For the text-containing cell, return its midpoint in (X, Y) coordinate format. 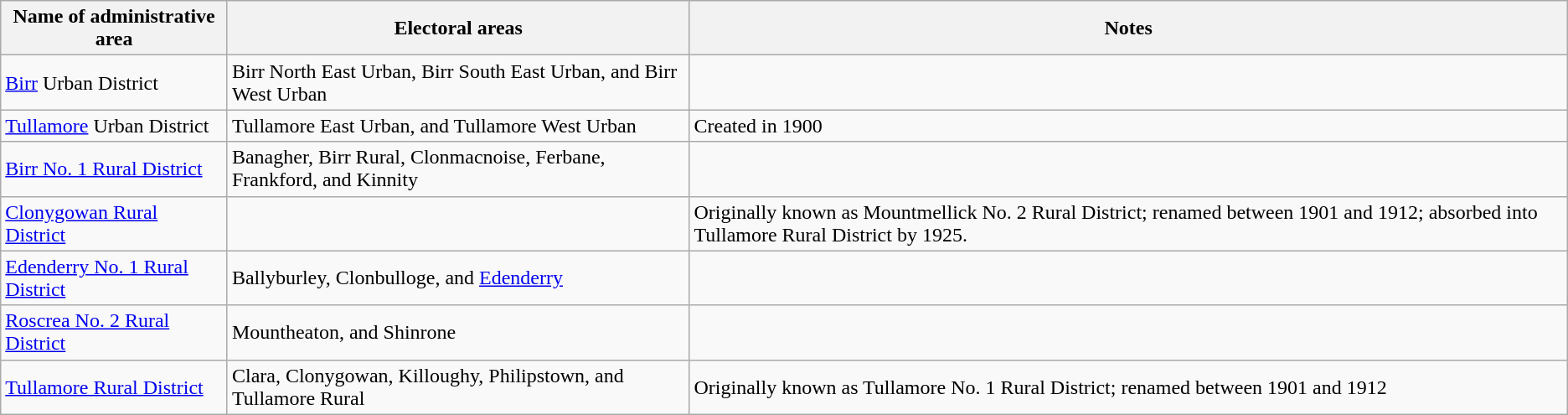
Clonygowan Rural District (114, 223)
Birr North East Urban, Birr South East Urban, and Birr West Urban (458, 82)
Roscrea No. 2 Rural District (114, 332)
Electoral areas (458, 29)
Tullamore Rural District (114, 387)
Clara, Clonygowan, Killoughy, Philipstown, and Tullamore Rural (458, 387)
Tullamore East Urban, and Tullamore West Urban (458, 126)
Mountheaton, and Shinrone (458, 332)
Ballyburley, Clonbulloge, and Edenderry (458, 278)
Originally known as Tullamore No. 1 Rural District; renamed between 1901 and 1912 (1128, 387)
Notes (1128, 29)
Birr No. 1 Rural District (114, 169)
Banagher, Birr Rural, Clonmacnoise, Ferbane, Frankford, and Kinnity (458, 169)
Name of administrative area (114, 29)
Tullamore Urban District (114, 126)
Created in 1900 (1128, 126)
Edenderry No. 1 Rural District (114, 278)
Originally known as Mountmellick No. 2 Rural District; renamed between 1901 and 1912; absorbed into Tullamore Rural District by 1925. (1128, 223)
Birr Urban District (114, 82)
